Return the [X, Y] coordinate for the center point of the cell that contains the specified text.  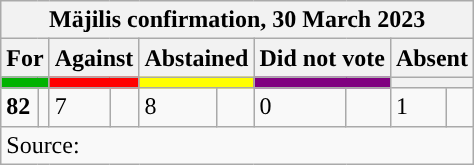
Source: [238, 145]
1 [418, 107]
Absent [432, 58]
For [25, 58]
Did not vote [322, 58]
Mäjilis confirmation, 30 March 2023 [238, 20]
Against [94, 58]
7 [80, 107]
82 [20, 107]
8 [178, 107]
Abstained [196, 58]
0 [300, 107]
